Identify which cell holds the provided text, then report its [X, Y] central coordinate. 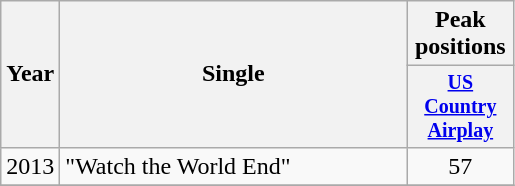
"Watch the World End" [234, 166]
Peak positions [460, 34]
Year [30, 74]
57 [460, 166]
2013 [30, 166]
Single [234, 74]
US Country Airplay [460, 106]
